From the cell containing the given text, extract its center point as [x, y] coordinate. 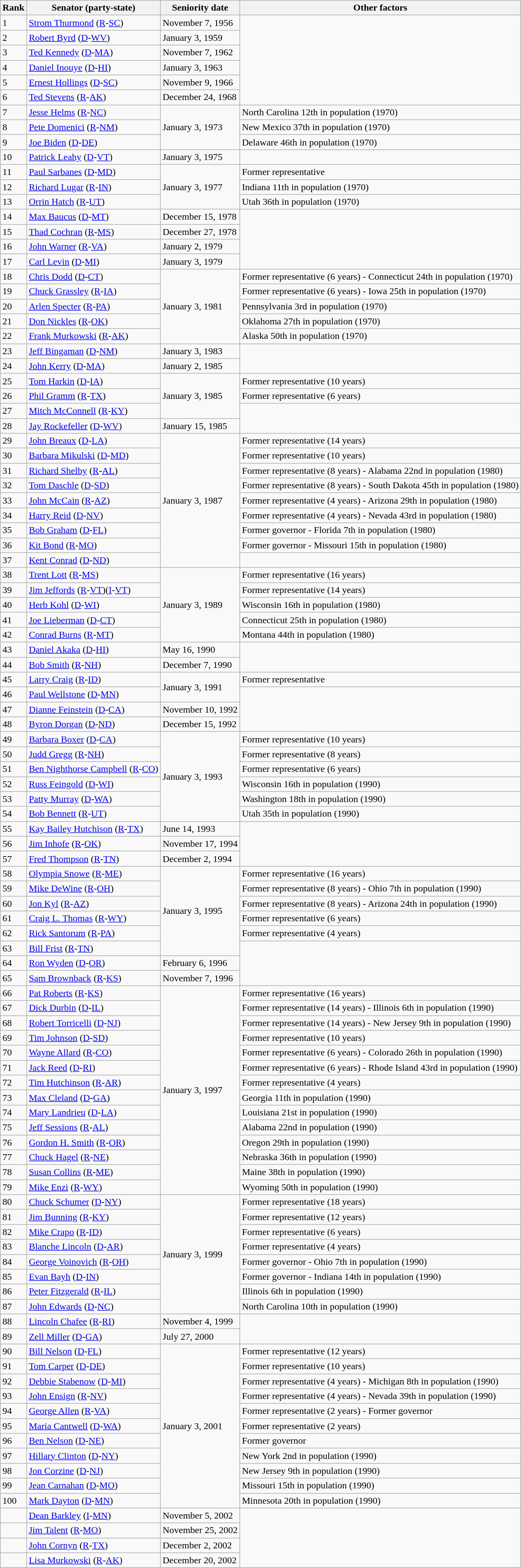
8 [13, 127]
Oklahoma 27th in population (1970) [380, 321]
Hillary Clinton (D-NY) [93, 1456]
85 [13, 1277]
55 [13, 829]
Former governor - Indiana 14th in population (1990) [380, 1277]
36 [13, 545]
Former representative (6 years) - Colorado 26th in population (1990) [380, 1053]
Other factors [380, 8]
42 [13, 635]
Seniority date [200, 8]
January 2, 1979 [200, 247]
35 [13, 530]
Phil Gramm (R-TX) [93, 396]
100 [13, 1501]
Larry Craig (R-ID) [93, 680]
81 [13, 1217]
January 3, 1985 [200, 396]
Dick Durbin (D-IL) [93, 1008]
1 [13, 23]
Bob Bennett (R-UT) [93, 814]
Tim Johnson (D-SD) [93, 1038]
Former representative (4 years) - Michigan 8th in population (1990) [380, 1381]
Minnesota 20th in population (1990) [380, 1501]
Gordon H. Smith (R-OR) [93, 1142]
Former representative (8 years) - Ohio 7th in population (1990) [380, 888]
Senator (party-state) [93, 8]
Former representative (4 years) - Arizona 29th in population (1980) [380, 500]
54 [13, 814]
January 3, 1995 [200, 911]
Montana 44th in population (1980) [380, 635]
Carl Levin (D-MI) [93, 262]
John McCain (R-AZ) [93, 500]
Robert Torricelli (D-NJ) [93, 1023]
Utah 35th in population (1990) [380, 814]
Herb Kohl (D-WI) [93, 605]
72 [13, 1082]
Former representative (14 years) - New Jersey 9th in population (1990) [380, 1023]
Missouri 15th in population (1990) [380, 1486]
Joe Biden (D-DE) [93, 142]
57 [13, 859]
Paul Sarbanes (D-MD) [93, 172]
11 [13, 172]
99 [13, 1486]
Oregon 29th in population (1990) [380, 1142]
Mary Landrieu (D-LA) [93, 1112]
78 [13, 1172]
Tom Daschle (D-SD) [93, 486]
Frank Murkowski (R-AK) [93, 336]
75 [13, 1127]
January 3, 1979 [200, 262]
Paul Wellstone (D-MN) [93, 695]
65 [13, 978]
November 10, 1992 [200, 709]
Jim Jeffords (R-VT)(I-VT) [93, 590]
Jay Rockefeller (D-WV) [93, 426]
July 27, 2000 [200, 1336]
Lincoln Chafee (R-RI) [93, 1321]
Nebraska 36th in population (1990) [380, 1157]
Jesse Helms (R-NC) [93, 112]
Jon Kyl (R-AZ) [93, 903]
48 [13, 724]
93 [13, 1396]
34 [13, 515]
Debbie Stabenow (D-MI) [93, 1381]
60 [13, 903]
98 [13, 1471]
January 3, 1977 [200, 187]
15 [13, 232]
51 [13, 769]
Trent Lott (R-MS) [93, 575]
Jack Reed (D-RI) [93, 1068]
Connecticut 25th in population (1980) [380, 620]
20 [13, 306]
May 16, 1990 [200, 649]
John Kerry (D-MA) [93, 366]
37 [13, 560]
Mike DeWine (R-OH) [93, 888]
Pete Domenici (R-NM) [93, 127]
January 3, 1987 [200, 500]
Maria Cantwell (D-WA) [93, 1426]
Jim Inhofe (R-OK) [93, 844]
17 [13, 262]
Joe Lieberman (D-CT) [93, 620]
Mitch McConnell (R-KY) [93, 411]
Georgia 11th in population (1990) [380, 1097]
Tom Harkin (D-IA) [93, 381]
21 [13, 321]
50 [13, 754]
24 [13, 366]
14 [13, 217]
John Edwards (D-NC) [93, 1306]
November 25, 2002 [200, 1530]
December 24, 1968 [200, 97]
George Allen (R-VA) [93, 1411]
94 [13, 1411]
73 [13, 1097]
Ted Stevens (R-AK) [93, 97]
Jim Talent (R-MO) [93, 1530]
Chuck Schumer (D-NY) [93, 1202]
January 2, 1985 [200, 366]
Robert Byrd (D-WV) [93, 38]
23 [13, 351]
Former governor [380, 1441]
Orrin Hatch (R-UT) [93, 202]
19 [13, 291]
Kay Bailey Hutchison (R-TX) [93, 829]
November 5, 2002 [200, 1515]
Former representative (4 years) - Nevada 39th in population (1990) [380, 1396]
Alaska 50th in population (1970) [380, 336]
Wisconsin 16th in population (1990) [380, 784]
Byron Dorgan (D-ND) [93, 724]
January 3, 1983 [200, 351]
5 [13, 82]
John Breaux (D-LA) [93, 441]
December 2, 2002 [200, 1545]
December 27, 1978 [200, 232]
John Warner (R-VA) [93, 247]
Indiana 11th in population (1970) [380, 187]
46 [13, 695]
30 [13, 456]
November 7, 1962 [200, 53]
Mark Dayton (D-MN) [93, 1501]
December 2, 1994 [200, 859]
4 [13, 67]
87 [13, 1306]
10 [13, 157]
New York 2nd in population (1990) [380, 1456]
Dean Barkley (I-MN) [93, 1515]
Former representative (8 years) - South Dakota 45th in population (1980) [380, 486]
Dianne Feinstein (D-CA) [93, 709]
53 [13, 799]
Wyoming 50th in population (1990) [380, 1187]
Former representative (4 years) - Nevada 43rd in population (1980) [380, 515]
71 [13, 1068]
56 [13, 844]
Mike Crapo (R-ID) [93, 1232]
43 [13, 649]
Ben Nelson (D-NE) [93, 1441]
2 [13, 38]
Former representative (8 years) - Alabama 22nd in population (1980) [380, 471]
Former representative (8 years) [380, 754]
Ron Wyden (D-OR) [93, 963]
47 [13, 709]
64 [13, 963]
Patrick Leahy (D-VT) [93, 157]
80 [13, 1202]
Former representative (6 years) - Iowa 25th in population (1970) [380, 291]
Judd Gregg (R-NH) [93, 754]
Ernest Hollings (D-SC) [93, 82]
November 7, 1956 [200, 23]
Kit Bond (R-MO) [93, 545]
Barbara Mikulski (D-MD) [93, 456]
Former representative (6 years) - Rhode Island 43rd in population (1990) [380, 1068]
Former representative (2 years) [380, 1426]
96 [13, 1441]
70 [13, 1053]
12 [13, 187]
January 3, 1991 [200, 687]
Jean Carnahan (D-MO) [93, 1486]
74 [13, 1112]
6 [13, 97]
January 3, 1999 [200, 1254]
41 [13, 620]
Daniel Akaka (D-HI) [93, 649]
63 [13, 948]
Thad Cochran (R-MS) [93, 232]
December 15, 1992 [200, 724]
79 [13, 1187]
Don Nickles (R-OK) [93, 321]
Bob Graham (D-FL) [93, 530]
86 [13, 1292]
38 [13, 575]
November 4, 1999 [200, 1321]
Former representative (8 years) - Arizona 24th in population (1990) [380, 903]
January 3, 2001 [200, 1426]
91 [13, 1366]
33 [13, 500]
North Carolina 12th in population (1970) [380, 112]
John Cornyn (R-TX) [93, 1545]
32 [13, 486]
88 [13, 1321]
Fred Thompson (R-TN) [93, 859]
Former governor - Ohio 7th in population (1990) [380, 1262]
22 [13, 336]
Arlen Specter (R-PA) [93, 306]
Kent Conrad (D-ND) [93, 560]
26 [13, 396]
58 [13, 873]
Bob Smith (R-NH) [93, 665]
Evan Bayh (D-IN) [93, 1277]
Former representative (2 years) - Former governor [380, 1411]
Russ Feingold (D-WI) [93, 784]
June 14, 1993 [200, 829]
Jon Corzine (D-NJ) [93, 1471]
27 [13, 411]
44 [13, 665]
Former representative (18 years) [380, 1202]
77 [13, 1157]
Chris Dodd (D-CT) [93, 276]
Olympia Snowe (R-ME) [93, 873]
66 [13, 993]
Peter Fitzgerald (R-IL) [93, 1292]
Rank [13, 8]
31 [13, 471]
New Mexico 37th in population (1970) [380, 127]
December 7, 1990 [200, 665]
69 [13, 1038]
Pennsylvania 3rd in population (1970) [380, 306]
Ben Nighthorse Campbell (R-CO) [93, 769]
62 [13, 933]
3 [13, 53]
59 [13, 888]
Utah 36th in population (1970) [380, 202]
December 15, 1978 [200, 217]
13 [13, 202]
Tom Carper (D-DE) [93, 1366]
February 6, 1996 [200, 963]
Daniel Inouye (D-HI) [93, 67]
January 15, 1985 [200, 426]
Wisconsin 16th in population (1980) [380, 605]
Illinois 6th in population (1990) [380, 1292]
Sam Brownback (R-KS) [93, 978]
Chuck Grassley (R-IA) [93, 291]
Max Baucus (D-MT) [93, 217]
Susan Collins (R-ME) [93, 1172]
Richard Lugar (R-IN) [93, 187]
Harry Reid (D-NV) [93, 515]
January 3, 1973 [200, 127]
Pat Roberts (R-KS) [93, 993]
18 [13, 276]
John Ensign (R-NV) [93, 1396]
January 3, 1959 [200, 38]
89 [13, 1336]
76 [13, 1142]
97 [13, 1456]
Barbara Boxer (D-CA) [93, 739]
68 [13, 1023]
Alabama 22nd in population (1990) [380, 1127]
25 [13, 381]
Conrad Burns (R-MT) [93, 635]
83 [13, 1247]
North Carolina 10th in population (1990) [380, 1306]
Ted Kennedy (D-MA) [93, 53]
28 [13, 426]
Bill Frist (R-TN) [93, 948]
November 7, 1996 [200, 978]
7 [13, 112]
George Voinovich (R-OH) [93, 1262]
Tim Hutchinson (R-AR) [93, 1082]
January 3, 1997 [200, 1090]
Jeff Bingaman (D-NM) [93, 351]
84 [13, 1262]
December 20, 2002 [200, 1560]
Lisa Murkowski (R-AK) [93, 1560]
95 [13, 1426]
January 3, 1989 [200, 605]
Former governor - Missouri 15th in population (1980) [380, 545]
Former representative (6 years) - Connecticut 24th in population (1970) [380, 276]
Max Cleland (D-GA) [93, 1097]
Richard Shelby (R-AL) [93, 471]
92 [13, 1381]
Chuck Hagel (R-NE) [93, 1157]
Patty Murray (D-WA) [93, 799]
49 [13, 739]
November 17, 1994 [200, 844]
November 9, 1966 [200, 82]
Louisiana 21st in population (1990) [380, 1112]
January 3, 1975 [200, 157]
January 3, 1963 [200, 67]
29 [13, 441]
Mike Enzi (R-WY) [93, 1187]
Jeff Sessions (R-AL) [93, 1127]
Rick Santorum (R-PA) [93, 933]
Jim Bunning (R-KY) [93, 1217]
Former governor - Florida 7th in population (1980) [380, 530]
January 3, 1981 [200, 306]
January 3, 1993 [200, 777]
Zell Miller (D-GA) [93, 1336]
Delaware 46th in population (1970) [380, 142]
67 [13, 1008]
Washington 18th in population (1990) [380, 799]
16 [13, 247]
40 [13, 605]
9 [13, 142]
45 [13, 680]
39 [13, 590]
52 [13, 784]
New Jersey 9th in population (1990) [380, 1471]
Bill Nelson (D-FL) [93, 1351]
Strom Thurmond (R-SC) [93, 23]
Maine 38th in population (1990) [380, 1172]
82 [13, 1232]
Former representative (14 years) - Illinois 6th in population (1990) [380, 1008]
Blanche Lincoln (D-AR) [93, 1247]
Wayne Allard (R-CO) [93, 1053]
90 [13, 1351]
61 [13, 919]
Craig L. Thomas (R-WY) [93, 919]
